Pinpoint the cell where the given text exists, returning its (X, Y) midpoint coordinate. 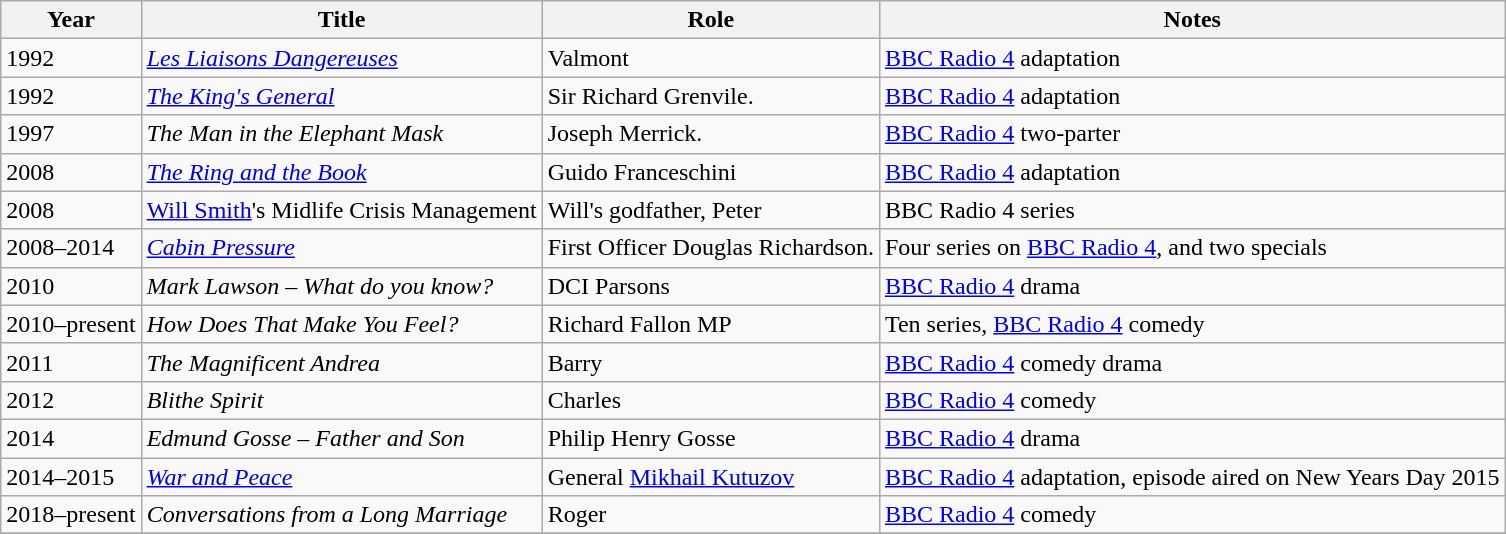
Year (71, 20)
Conversations from a Long Marriage (342, 515)
Will's godfather, Peter (710, 210)
2012 (71, 400)
Ten series, BBC Radio 4 comedy (1192, 324)
Richard Fallon MP (710, 324)
The King's General (342, 96)
Cabin Pressure (342, 248)
The Man in the Elephant Mask (342, 134)
Will Smith's Midlife Crisis Management (342, 210)
2010–present (71, 324)
Les Liaisons Dangereuses (342, 58)
Barry (710, 362)
2018–present (71, 515)
War and Peace (342, 477)
Joseph Merrick. (710, 134)
Mark Lawson – What do you know? (342, 286)
How Does That Make You Feel? (342, 324)
DCI Parsons (710, 286)
Roger (710, 515)
The Ring and the Book (342, 172)
Edmund Gosse – Father and Son (342, 438)
2008–2014 (71, 248)
Four series on BBC Radio 4, and two specials (1192, 248)
Title (342, 20)
Blithe Spirit (342, 400)
Guido Franceschini (710, 172)
Charles (710, 400)
2014 (71, 438)
2011 (71, 362)
Philip Henry Gosse (710, 438)
Role (710, 20)
Valmont (710, 58)
The Magnificent Andrea (342, 362)
Sir Richard Grenvile. (710, 96)
General Mikhail Kutuzov (710, 477)
First Officer Douglas Richardson. (710, 248)
2014–2015 (71, 477)
2010 (71, 286)
BBC Radio 4 adaptation, episode aired on New Years Day 2015 (1192, 477)
1997 (71, 134)
BBC Radio 4 comedy drama (1192, 362)
Notes (1192, 20)
BBC Radio 4 series (1192, 210)
BBC Radio 4 two-parter (1192, 134)
